Locate the cell with the specified text and output its [X, Y] center coordinate. 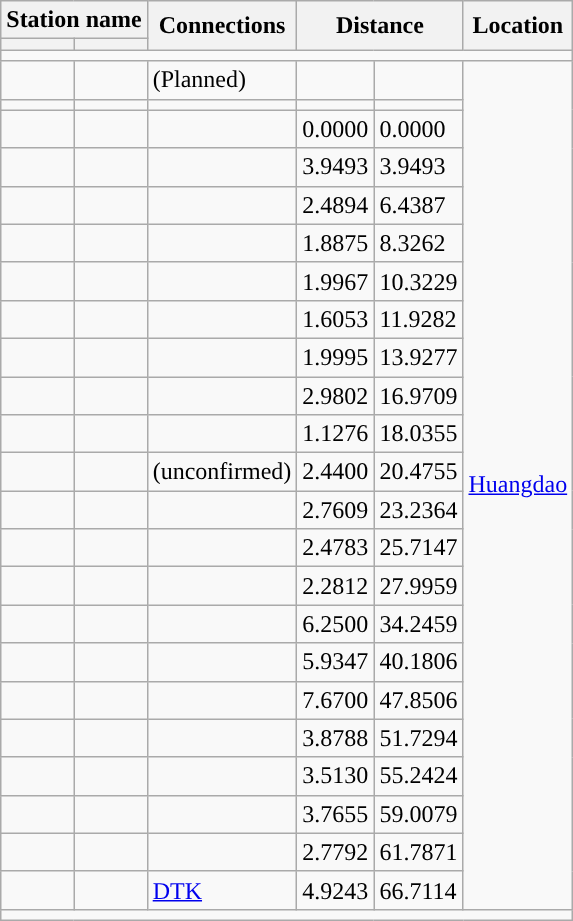
2.2812 [336, 586]
Connections [222, 26]
34.2459 [418, 624]
11.9282 [418, 319]
25.7147 [418, 548]
2.4783 [336, 548]
4.9243 [336, 890]
51.7294 [418, 738]
Station name [74, 20]
1.9967 [336, 281]
2.9802 [336, 395]
23.2364 [418, 510]
10.3229 [418, 281]
59.0079 [418, 814]
3.5130 [336, 776]
DTK [222, 890]
6.2500 [336, 624]
Distance [380, 26]
16.9709 [418, 395]
20.4755 [418, 472]
7.6700 [336, 700]
47.8506 [418, 700]
55.2424 [418, 776]
1.9995 [336, 357]
40.1806 [418, 662]
61.7871 [418, 852]
2.4894 [336, 205]
3.7655 [336, 814]
2.4400 [336, 472]
Huangdao [518, 485]
5.9347 [336, 662]
66.7114 [418, 890]
6.4387 [418, 205]
8.3262 [418, 243]
27.9959 [418, 586]
1.8875 [336, 243]
3.8788 [336, 738]
1.6053 [336, 319]
13.9277 [418, 357]
(Planned) [222, 80]
1.1276 [336, 434]
Location [518, 26]
(unconfirmed) [222, 472]
18.0355 [418, 434]
2.7792 [336, 852]
2.7609 [336, 510]
